Search for the cell housing the specified text and yield its (x, y) center coordinate. 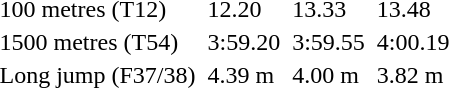
3:59.20 (244, 42)
3:59.55 (329, 42)
